Capture the cell that displays the provided text and extract its (x, y) central coordinate. 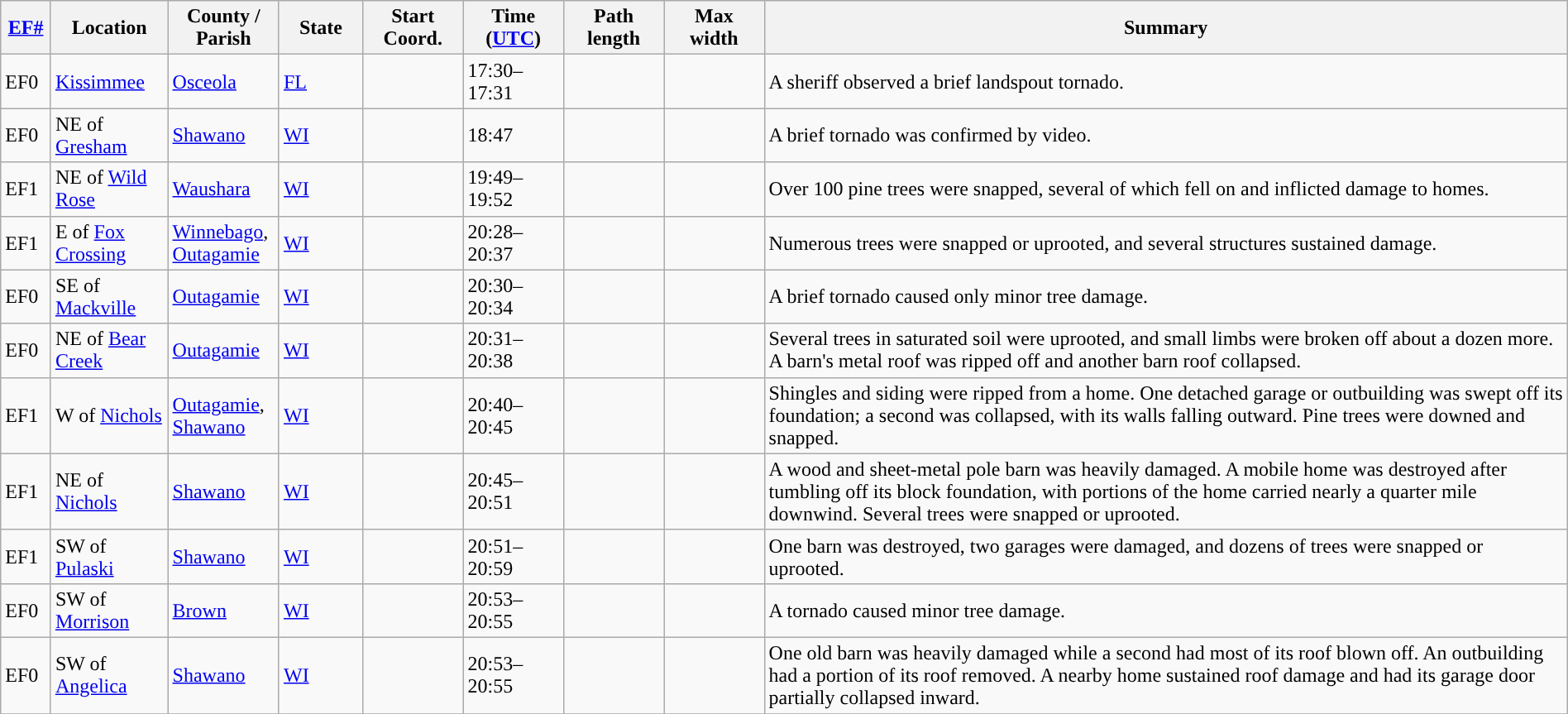
18:47 (513, 136)
A brief tornado was confirmed by video. (1166, 136)
Max width (715, 28)
EF# (26, 28)
20:40–20:45 (513, 415)
20:51–20:59 (513, 556)
20:45–20:51 (513, 491)
SW of Morrison (109, 611)
Path length (614, 28)
Outagamie, Shawano (223, 415)
Kissimmee (109, 81)
Over 100 pine trees were snapped, several of which fell on and inflicted damage to homes. (1166, 189)
SE of Mackville (109, 296)
A brief tornado caused only minor tree damage. (1166, 296)
W of Nichols (109, 415)
Summary (1166, 28)
20:28–20:37 (513, 243)
State (321, 28)
One barn was destroyed, two garages were damaged, and dozens of trees were snapped or uprooted. (1166, 556)
Winnebago, Outagamie (223, 243)
Time (UTC) (513, 28)
NE of Wild Rose (109, 189)
FL (321, 81)
SW of Angelica (109, 675)
Start Coord. (414, 28)
Osceola (223, 81)
20:31–20:38 (513, 351)
NE of Gresham (109, 136)
17:30–17:31 (513, 81)
20:30–20:34 (513, 296)
Numerous trees were snapped or uprooted, and several structures sustained damage. (1166, 243)
Location (109, 28)
E of Fox Crossing (109, 243)
NE of Nichols (109, 491)
NE of Bear Creek (109, 351)
19:49–19:52 (513, 189)
SW of Pulaski (109, 556)
County / Parish (223, 28)
A sheriff observed a brief landspout tornado. (1166, 81)
A tornado caused minor tree damage. (1166, 611)
Waushara (223, 189)
Brown (223, 611)
